Pinpoint the cell where the given text exists, returning its (X, Y) midpoint coordinate. 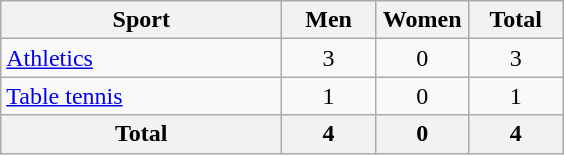
Table tennis (142, 96)
Women (422, 20)
Men (329, 20)
Athletics (142, 58)
Sport (142, 20)
